From the cell containing the given text, extract its center point as (X, Y) coordinate. 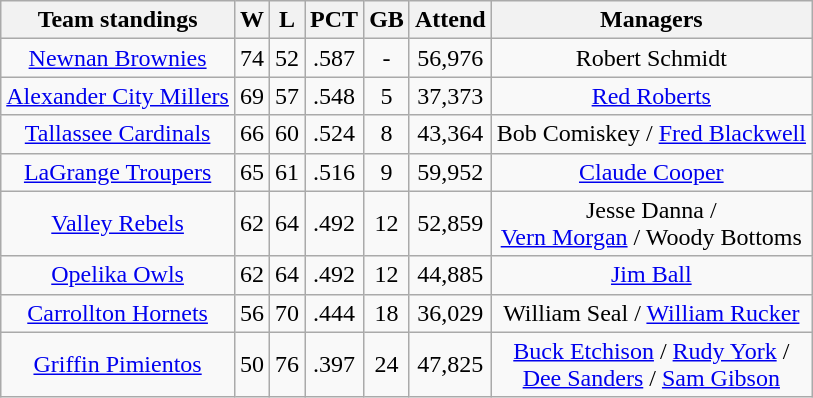
Robert Schmidt (651, 58)
52 (288, 58)
Bob Comiskey / Fred Blackwell (651, 134)
.444 (334, 313)
W (252, 20)
47,825 (450, 364)
24 (387, 364)
52,859 (450, 224)
65 (252, 172)
57 (288, 96)
Carrollton Hornets (118, 313)
9 (387, 172)
Team standings (118, 20)
Buck Etchison / Rudy York / Dee Sanders / Sam Gibson (651, 364)
59,952 (450, 172)
Alexander City Millers (118, 96)
Griffin Pimientos (118, 364)
50 (252, 364)
LaGrange Troupers (118, 172)
74 (252, 58)
Claude Cooper (651, 172)
Valley Rebels (118, 224)
Jesse Danna / Vern Morgan / Woody Bottoms (651, 224)
Opelika Owls (118, 275)
- (387, 58)
.587 (334, 58)
.524 (334, 134)
Tallassee Cardinals (118, 134)
61 (288, 172)
76 (288, 364)
8 (387, 134)
Jim Ball (651, 275)
69 (252, 96)
5 (387, 96)
.516 (334, 172)
Attend (450, 20)
William Seal / William Rucker (651, 313)
43,364 (450, 134)
Red Roberts (651, 96)
PCT (334, 20)
70 (288, 313)
Managers (651, 20)
56 (252, 313)
66 (252, 134)
GB (387, 20)
.397 (334, 364)
44,885 (450, 275)
.548 (334, 96)
37,373 (450, 96)
Newnan Brownies (118, 58)
60 (288, 134)
18 (387, 313)
L (288, 20)
56,976 (450, 58)
36,029 (450, 313)
